Determine the (x, y) coordinate at the center of the cell enclosing the given text.  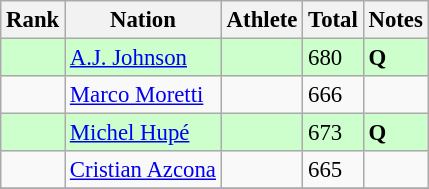
Total (333, 20)
Marco Moretti (144, 95)
Nation (144, 20)
666 (333, 95)
Rank (33, 20)
673 (333, 133)
665 (333, 170)
Notes (396, 20)
680 (333, 58)
Athlete (262, 20)
Cristian Azcona (144, 170)
Michel Hupé (144, 133)
A.J. Johnson (144, 58)
